For the text-containing cell, return its midpoint in [X, Y] coordinate format. 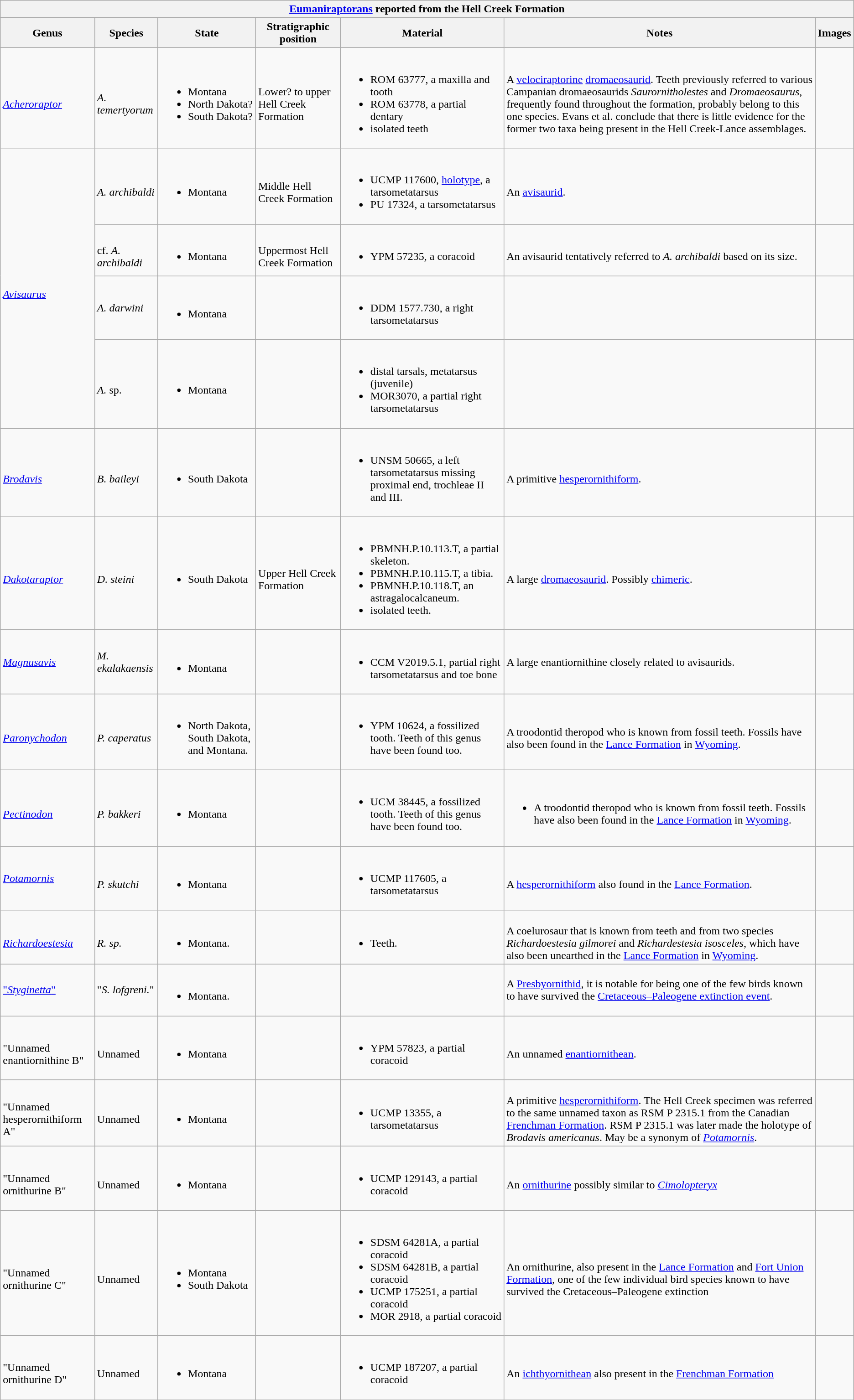
An ichthyornithean also present in the Frenchman Formation [660, 1368]
Richardoestesia [47, 938]
D. steini [126, 573]
Pectinodon [47, 808]
DDM 1577.730, a right tarsometatarsus [422, 308]
A. darwini [126, 308]
P. bakkeri [126, 808]
SDSM 64281A, a partial coracoidSDSM 64281B, a partial coracoidUCMP 175251, a partial coracoidMOR 2918, a partial coracoid [422, 1273]
A. archibaldi [126, 186]
Brodavis [47, 472]
R. sp. [126, 938]
North Dakota, South Dakota, and Montana. [207, 731]
An ornithurine possibly similar to Cimolopteryx [660, 1178]
Material [422, 33]
An avisaurid. [660, 186]
P. caperatus [126, 731]
MontanaNorth Dakota?South Dakota? [207, 98]
State [207, 33]
"S. lofgreni." [126, 990]
An avisaurid tentatively referred to A. archibaldi based on its size. [660, 250]
UCM 38445, a fossilized tooth. Teeth of this genus have been found too. [422, 808]
Genus [47, 33]
"Unnamed enantiornithine B" [47, 1048]
Lower? to upper Hell Creek Formation [298, 98]
Middle Hell Creek Formation [298, 186]
Dakotaraptor [47, 573]
ROM 63777, a maxilla and toothROM 63778, a partial dentaryisolated teeth [422, 98]
Species [126, 33]
A. sp. [126, 384]
Paronychodon [47, 731]
A large enantiornithine closely related to avisaurids. [660, 662]
Magnusavis [47, 662]
Potamornis [47, 878]
Acheroraptor [47, 98]
UCMP 187207, a partial coracoid [422, 1368]
YPM 57235, a coracoid [422, 250]
An unnamed enantiornithean. [660, 1048]
UCMP 13355, a tarsometatarsus [422, 1113]
PBMNH.P.10.113.T, a partial skeleton.PBMNH.P.10.115.T, a tibia.PBMNH.P.10.118.T, an astragalocalcaneum.isolated teeth. [422, 573]
A hesperornithiform also found in the Lance Formation. [660, 878]
M. ekalakaensis [126, 662]
Teeth. [422, 938]
Images [834, 33]
UCMP 117600, holotype, a tarsometatarsusPU 17324, a tarsometatarsus [422, 186]
Uppermost Hell Creek Formation [298, 250]
MontanaSouth Dakota [207, 1273]
Avisaurus [47, 288]
Stratigraphic position [298, 33]
UCMP 129143, a partial coracoid [422, 1178]
UNSM 50665, a left tarsometatarsus missing proximal end, trochleae II and III. [422, 472]
distal tarsals, metatarsus (juvenile)MOR3070, a partial right tarsometatarsus [422, 384]
"Unnamed ornithurine B" [47, 1178]
"Unnamed ornithurine C" [47, 1273]
Eumaniraptorans reported from the Hell Creek Formation [427, 9]
"Unnamed hesperornithiform A" [47, 1113]
YPM 57823, a partial coracoid [422, 1048]
A large dromaeosaurid. Possibly chimeric. [660, 573]
YPM 10624, a fossilized tooth. Teeth of this genus have been found too. [422, 731]
Upper Hell Creek Formation [298, 573]
"Styginetta" [47, 990]
UCMP 117605, a tarsometatarsus [422, 878]
A. temertyorum [126, 98]
Notes [660, 33]
P. skutchi [126, 878]
B. baileyi [126, 472]
cf. A. archibaldi [126, 250]
CCM V2019.5.1, partial right tarsometatarsus and toe bone [422, 662]
A primitive hesperornithiform. [660, 472]
A Presbyornithid, it is notable for being one of the few birds known to have survived the Cretaceous–Paleogene extinction event. [660, 990]
"Unnamed ornithurine D" [47, 1368]
